Pinpoint the cell where the given text exists, returning its (X, Y) midpoint coordinate. 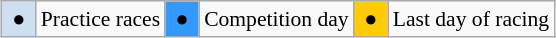
Practice races (100, 19)
Last day of racing (472, 19)
Competition day (276, 19)
